Extract the (X, Y) coordinate from the center of the cell holding the provided text.  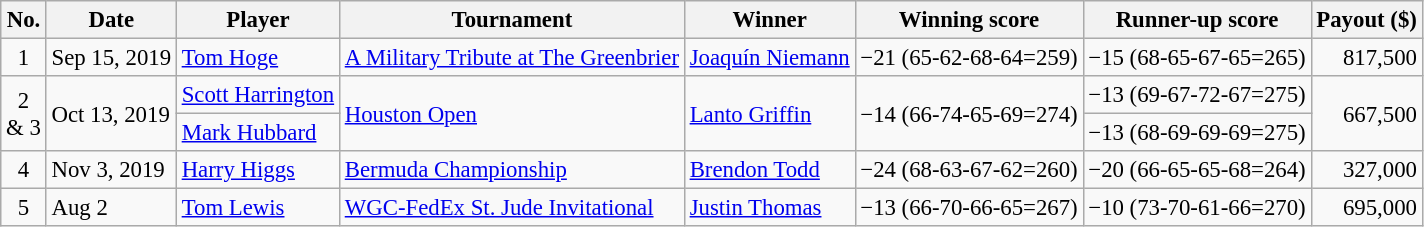
Brendon Todd (770, 170)
Aug 2 (111, 208)
Justin Thomas (770, 208)
Payout ($) (1366, 20)
−24 (68-63-67-62=260) (969, 170)
−13 (68-69-69-69=275) (1197, 133)
Houston Open (512, 114)
695,000 (1366, 208)
Player (258, 20)
Sep 15, 2019 (111, 58)
Tom Lewis (258, 208)
1 (24, 58)
WGC-FedEx St. Jude Invitational (512, 208)
Runner-up score (1197, 20)
Bermuda Championship (512, 170)
Winner (770, 20)
−20 (66-65-65-68=264) (1197, 170)
−14 (66-74-65-69=274) (969, 114)
Joaquín Niemann (770, 58)
Date (111, 20)
No. (24, 20)
Oct 13, 2019 (111, 114)
Scott Harrington (258, 95)
817,500 (1366, 58)
−21 (65-62-68-64=259) (969, 58)
327,000 (1366, 170)
−13 (69-67-72-67=275) (1197, 95)
Mark Hubbard (258, 133)
2& 3 (24, 114)
−13 (66-70-66-65=267) (969, 208)
−15 (68-65-67-65=265) (1197, 58)
Nov 3, 2019 (111, 170)
Tournament (512, 20)
4 (24, 170)
5 (24, 208)
A Military Tribute at The Greenbrier (512, 58)
−10 (73-70-61-66=270) (1197, 208)
Harry Higgs (258, 170)
Tom Hoge (258, 58)
667,500 (1366, 114)
Winning score (969, 20)
Lanto Griffin (770, 114)
